Detect which cell encompasses the target text, then output its (X, Y) center coordinate. 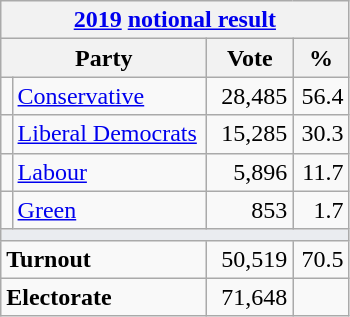
% (321, 58)
71,648 (250, 297)
Labour (110, 172)
Turnout (104, 259)
Green (110, 210)
15,285 (250, 134)
50,519 (250, 259)
Conservative (110, 96)
Liberal Democrats (110, 134)
Vote (250, 58)
5,896 (250, 172)
Party (104, 58)
1.7 (321, 210)
56.4 (321, 96)
Electorate (104, 297)
2019 notional result (175, 20)
70.5 (321, 259)
853 (250, 210)
28,485 (250, 96)
11.7 (321, 172)
30.3 (321, 134)
